Pinpoint the cell where the given text exists, returning its [x, y] midpoint coordinate. 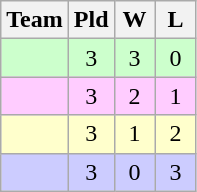
L [176, 20]
Team [35, 20]
W [134, 20]
Pld [91, 20]
